Capture the cell that displays the provided text and extract its (x, y) central coordinate. 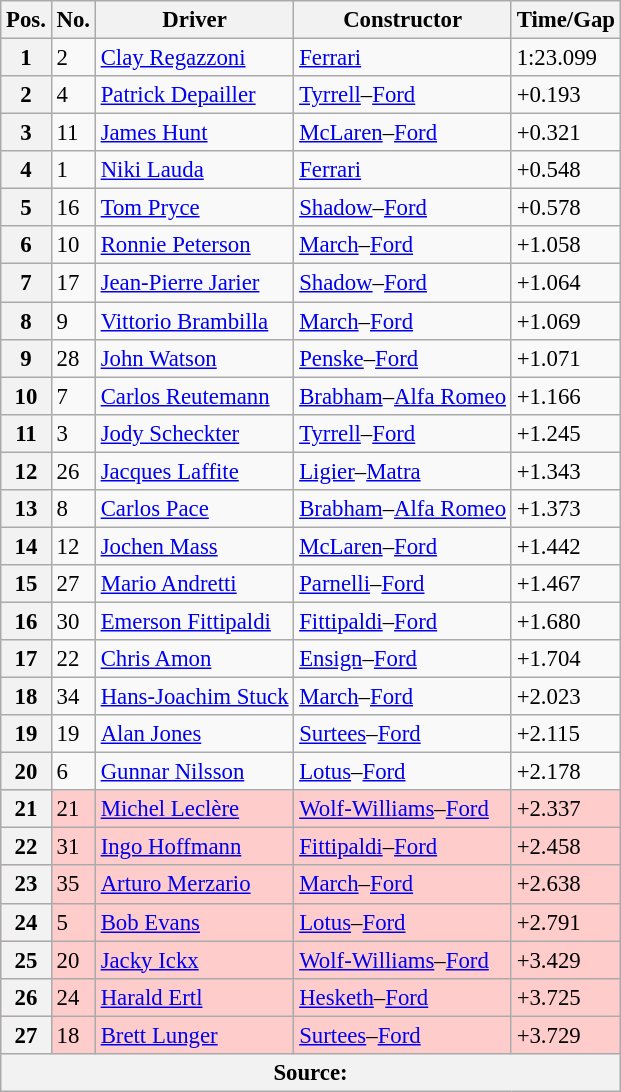
+0.548 (566, 170)
34 (73, 697)
Jody Scheckter (194, 433)
John Watson (194, 358)
+1.069 (566, 321)
+2.023 (566, 697)
+0.578 (566, 208)
James Hunt (194, 133)
Pos. (26, 20)
No. (73, 20)
Gunnar Nilsson (194, 772)
+1.442 (566, 546)
Jean-Pierre Jarier (194, 283)
Michel Leclère (194, 809)
30 (73, 621)
Vittorio Brambilla (194, 321)
Jacky Ickx (194, 960)
31 (73, 847)
Patrick Depailler (194, 95)
15 (26, 584)
23 (26, 885)
+2.791 (566, 922)
+0.321 (566, 133)
Arturo Merzario (194, 885)
+2.178 (566, 772)
+3.429 (566, 960)
+1.058 (566, 245)
Driver (194, 20)
Mario Andretti (194, 584)
Jacques Laffite (194, 471)
Hesketh–Ford (402, 997)
Alan Jones (194, 734)
28 (73, 358)
+1.064 (566, 283)
Emerson Fittipaldi (194, 621)
Constructor (402, 20)
Clay Regazzoni (194, 58)
+0.193 (566, 95)
Time/Gap (566, 20)
Niki Lauda (194, 170)
+2.337 (566, 809)
+1.071 (566, 358)
Harald Ertl (194, 997)
+1.343 (566, 471)
+2.638 (566, 885)
+1.467 (566, 584)
Ligier–Matra (402, 471)
Tom Pryce (194, 208)
Ingo Hoffmann (194, 847)
Penske–Ford (402, 358)
+1.704 (566, 659)
+3.729 (566, 1035)
Source: (311, 1073)
+1.166 (566, 396)
+1.373 (566, 509)
+1.680 (566, 621)
Ensign–Ford (402, 659)
13 (26, 509)
Bob Evans (194, 922)
25 (26, 960)
Carlos Pace (194, 509)
Brett Lunger (194, 1035)
35 (73, 885)
Jochen Mass (194, 546)
Hans-Joachim Stuck (194, 697)
+1.245 (566, 433)
14 (26, 546)
Carlos Reutemann (194, 396)
1:23.099 (566, 58)
Ronnie Peterson (194, 245)
+2.458 (566, 847)
+2.115 (566, 734)
Parnelli–Ford (402, 584)
+3.725 (566, 997)
Chris Amon (194, 659)
